Output the [X, Y] coordinate of the center of the cell containing the given text.  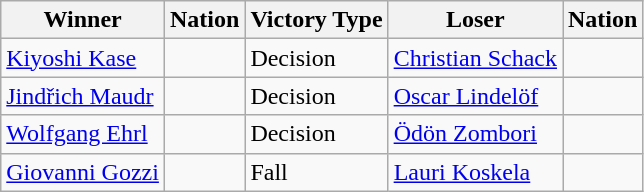
Winner [83, 20]
Lauri Koskela [475, 172]
Victory Type [316, 20]
Oscar Lindelöf [475, 96]
Kiyoshi Kase [83, 58]
Loser [475, 20]
Ödön Zombori [475, 134]
Jindřich Maudr [83, 96]
Fall [316, 172]
Wolfgang Ehrl [83, 134]
Giovanni Gozzi [83, 172]
Christian Schack [475, 58]
